Capture the cell that displays the provided text and extract its (X, Y) central coordinate. 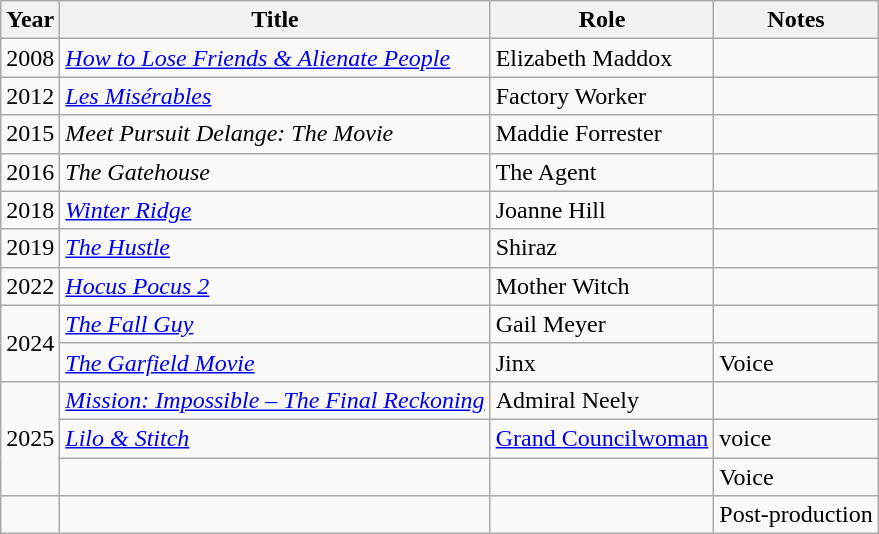
2025 (30, 438)
2022 (30, 286)
Shiraz (602, 248)
Post-production (796, 515)
Title (275, 20)
Joanne Hill (602, 210)
Factory Worker (602, 96)
Jinx (602, 362)
Grand Councilwoman (602, 438)
Meet Pursuit Delange: The Movie (275, 134)
Mother Witch (602, 286)
2015 (30, 134)
The Fall Guy (275, 324)
2019 (30, 248)
The Hustle (275, 248)
Notes (796, 20)
voice (796, 438)
2024 (30, 343)
The Garfield Movie (275, 362)
2008 (30, 58)
Elizabeth Maddox (602, 58)
How to Lose Friends & Alienate People (275, 58)
Maddie Forrester (602, 134)
Les Misérables (275, 96)
Mission: Impossible – The Final Reckoning (275, 400)
Gail Meyer (602, 324)
2018 (30, 210)
Hocus Pocus 2 (275, 286)
The Gatehouse (275, 172)
Role (602, 20)
2016 (30, 172)
The Agent (602, 172)
Admiral Neely (602, 400)
Winter Ridge (275, 210)
Year (30, 20)
Lilo & Stitch (275, 438)
2012 (30, 96)
